Identify which cell holds the provided text, then report its (X, Y) central coordinate. 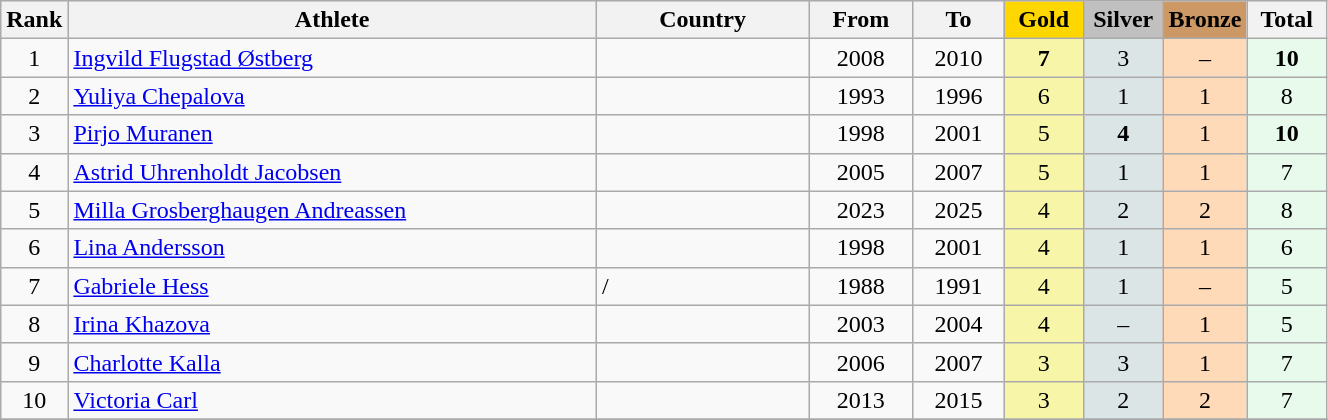
2023 (861, 210)
Milla Grosberghaugen Andreassen (332, 210)
Lina Andersson (332, 248)
Irina Khazova (332, 324)
Astrid Uhrenholdt Jacobsen (332, 172)
Victoria Carl (332, 400)
/ (703, 286)
1991 (958, 286)
Bronze (1205, 20)
Charlotte Kalla (332, 362)
Country (703, 20)
1988 (861, 286)
Ingvild Flugstad Østberg (332, 58)
2010 (958, 58)
Yuliya Chepalova (332, 96)
2003 (861, 324)
Gold (1044, 20)
1993 (861, 96)
From (861, 20)
2005 (861, 172)
2008 (861, 58)
Gabriele Hess (332, 286)
To (958, 20)
2004 (958, 324)
2006 (861, 362)
2015 (958, 400)
2013 (861, 400)
Pirjo Muranen (332, 134)
9 (34, 362)
2025 (958, 210)
1996 (958, 96)
Total (1287, 20)
Athlete (332, 20)
Silver (1123, 20)
Rank (34, 20)
